Output the (x, y) coordinate of the center of the cell containing the given text.  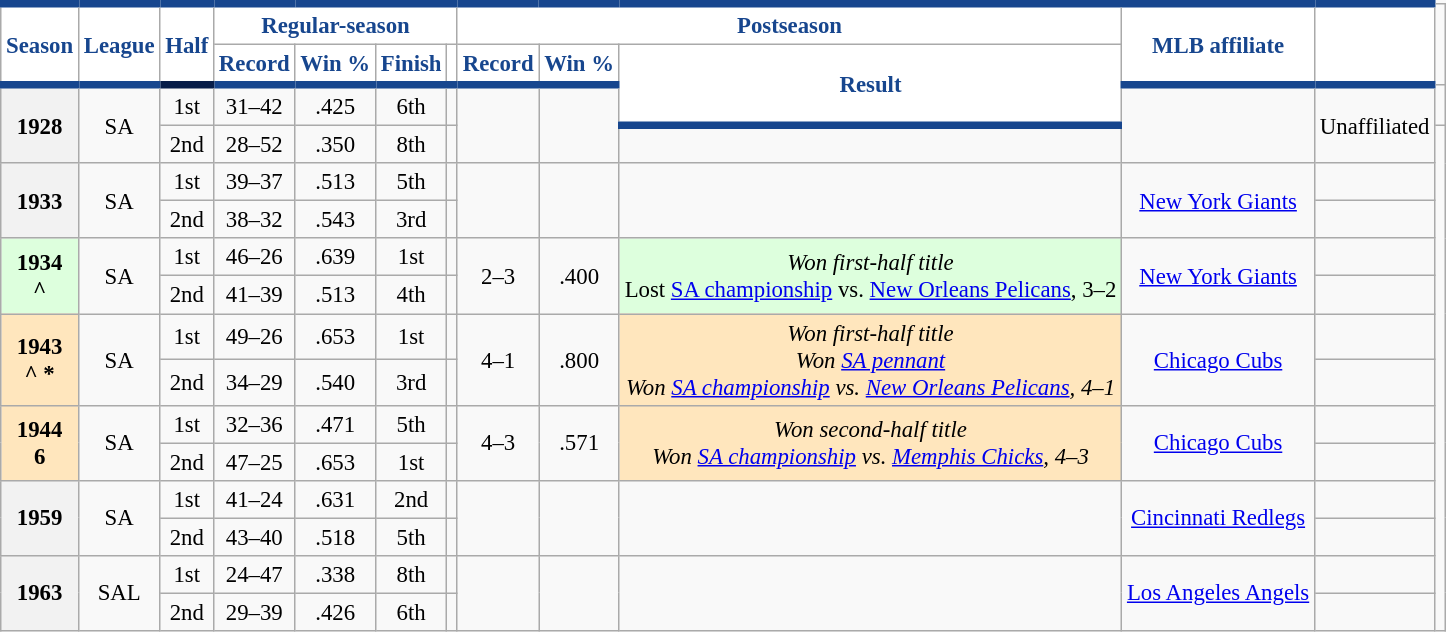
.426 (335, 612)
Postseason (789, 24)
Season (40, 44)
31–42 (254, 106)
.543 (335, 220)
2–3 (498, 276)
43–40 (254, 537)
4–1 (498, 360)
49–26 (254, 337)
Won second-half titleWon SA championship vs. Memphis Chicks, 4–3 (870, 442)
32–36 (254, 424)
.425 (335, 106)
Finish (410, 66)
29–39 (254, 612)
19446 (40, 442)
.471 (335, 424)
.631 (335, 499)
34–29 (254, 382)
4th (410, 295)
Los Angeles Angels (1218, 594)
1963 (40, 594)
SAL (118, 594)
1934^ (40, 276)
1933 (40, 200)
.338 (335, 575)
Result (870, 86)
Won first-half titleLost SA championship vs. New Orleans Pelicans, 3–2 (870, 276)
28–52 (254, 145)
38–32 (254, 220)
Half (187, 44)
MLB affiliate (1218, 44)
.400 (579, 276)
Unaffiliated (1374, 124)
Cincinnati Redlegs (1218, 518)
1928 (40, 124)
1959 (40, 518)
Regular-season (336, 24)
.639 (335, 257)
47–25 (254, 462)
46–26 (254, 257)
41–39 (254, 295)
4–3 (498, 442)
.540 (335, 382)
Won first-half titleWon SA pennantWon SA championship vs. New Orleans Pelicans, 4–1 (870, 360)
.800 (579, 360)
.350 (335, 145)
1943^ * (40, 360)
41–24 (254, 499)
39–37 (254, 182)
League (118, 44)
.518 (335, 537)
.571 (579, 442)
24–47 (254, 575)
